Provide the [X, Y] coordinate of the cell's center where the given text is located.  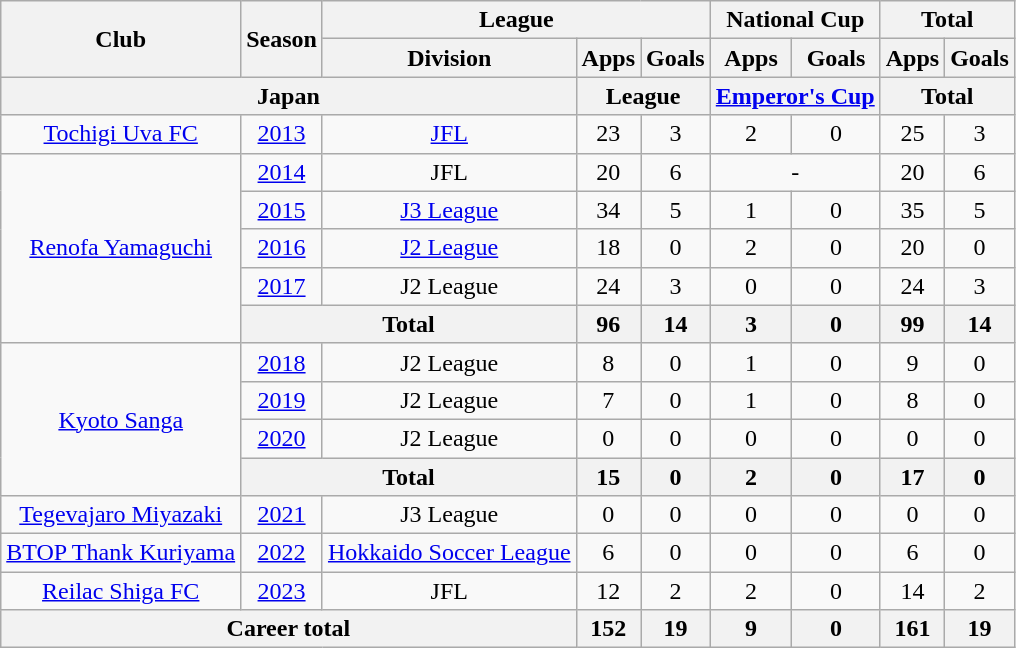
2019 [282, 400]
Tegevajaro Miyazaki [121, 515]
2017 [282, 286]
Season [282, 39]
12 [608, 591]
Kyoto Sanga [121, 419]
Tochigi Uva FC [121, 134]
2015 [282, 210]
96 [608, 324]
34 [608, 210]
2014 [282, 172]
- [795, 172]
2013 [282, 134]
99 [912, 324]
2016 [282, 248]
Reilac Shiga FC [121, 591]
2022 [282, 553]
152 [608, 629]
25 [912, 134]
2018 [282, 362]
35 [912, 210]
161 [912, 629]
2021 [282, 515]
Hokkaido Soccer League [449, 553]
2023 [282, 591]
National Cup [795, 20]
2020 [282, 438]
Division [449, 58]
Renofa Yamaguchi [121, 248]
Club [121, 39]
17 [912, 477]
23 [608, 134]
15 [608, 477]
Emperor's Cup [795, 96]
Japan [288, 96]
BTOP Thank Kuriyama [121, 553]
Career total [288, 629]
7 [608, 400]
18 [608, 248]
